From the cell containing the given text, extract its center point as [x, y] coordinate. 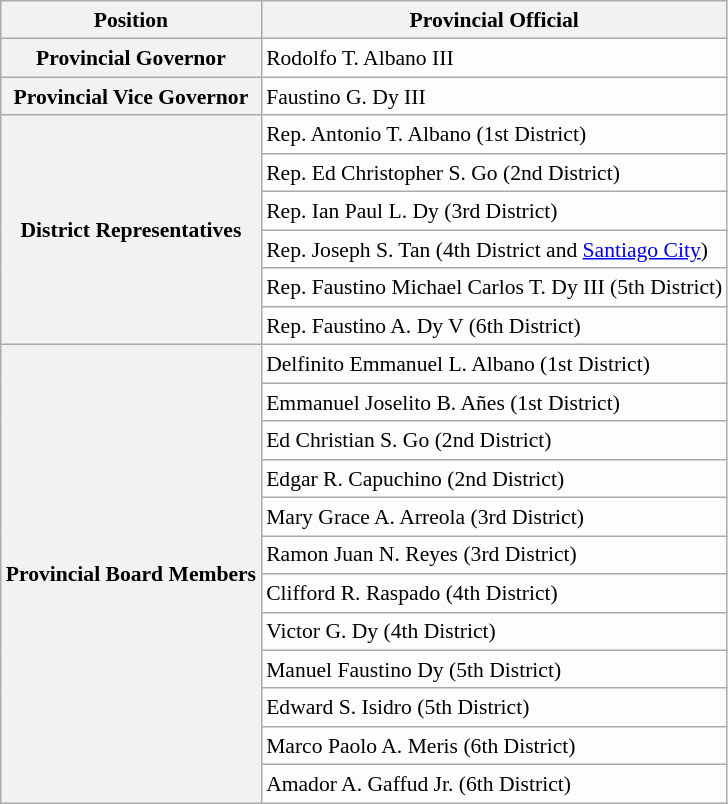
Manuel Faustino Dy (5th District) [494, 670]
Clifford R. Raspado (4th District) [494, 593]
Mary Grace A. Arreola (3rd District) [494, 517]
Rep. Joseph S. Tan (4th District and Santiago City) [494, 249]
Rep. Ed Christopher S. Go (2nd District) [494, 173]
Delfinito Emmanuel L. Albano (1st District) [494, 364]
Provincial Official [494, 20]
Victor G. Dy (4th District) [494, 631]
Rep. Antonio T. Albano (1st District) [494, 135]
Marco Paolo A. Meris (6th District) [494, 746]
District Representatives [131, 230]
Edgar R. Capuchino (2nd District) [494, 479]
Position [131, 20]
Faustino G. Dy III [494, 97]
Amador A. Gaffud Jr. (6th District) [494, 784]
Rep. Ian Paul L. Dy (3rd District) [494, 211]
Emmanuel Joselito B. Añes (1st District) [494, 402]
Rep. Faustino Michael Carlos T. Dy III (5th District) [494, 288]
Rodolfo T. Albano III [494, 58]
Edward S. Isidro (5th District) [494, 708]
Ramon Juan N. Reyes (3rd District) [494, 555]
Provincial Board Members [131, 574]
Provincial Vice Governor [131, 97]
Ed Christian S. Go (2nd District) [494, 440]
Rep. Faustino A. Dy V (6th District) [494, 326]
Provincial Governor [131, 58]
